Pinpoint the cell where the given text exists, returning its (x, y) midpoint coordinate. 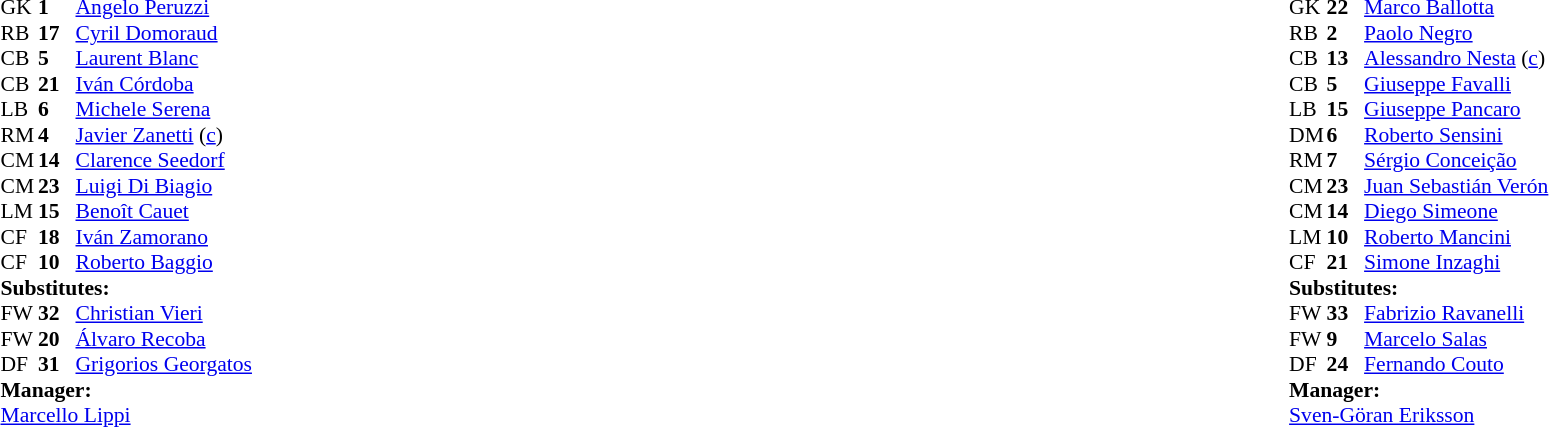
2 (1346, 33)
24 (1346, 365)
Benoît Cauet (164, 211)
Sérgio Conceição (1456, 161)
31 (57, 365)
Marcelo Salas (1456, 339)
32 (57, 313)
9 (1346, 339)
Christian Vieri (164, 313)
Laurent Blanc (164, 59)
Simone Inzaghi (1456, 263)
Giuseppe Favalli (1456, 84)
Iván Zamorano (164, 237)
Paolo Negro (1456, 33)
33 (1346, 313)
20 (57, 339)
Roberto Mancini (1456, 237)
18 (57, 237)
13 (1346, 59)
Fabrizio Ravanelli (1456, 313)
Alessandro Nesta (c) (1456, 59)
Diego Simeone (1456, 211)
Clarence Seedorf (164, 161)
4 (57, 135)
Luigi Di Biagio (164, 186)
DM (1308, 135)
17 (57, 33)
Iván Córdoba (164, 84)
Cyril Domoraud (164, 33)
Fernando Couto (1456, 365)
Javier Zanetti (c) (164, 135)
Michele Serena (164, 109)
Giuseppe Pancaro (1456, 109)
7 (1346, 161)
Juan Sebastián Verón (1456, 186)
Roberto Baggio (164, 263)
Roberto Sensini (1456, 135)
Grigorios Georgatos (164, 365)
Álvaro Recoba (164, 339)
